Provide the [x, y] coordinate of the cell's center where the given text is located.  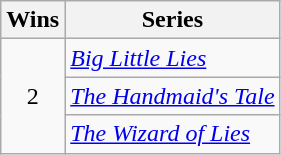
2 [33, 96]
Wins [33, 20]
The Wizard of Lies [172, 134]
The Handmaid's Tale [172, 96]
Big Little Lies [172, 58]
Series [172, 20]
